Search for the cell housing the specified text and yield its (X, Y) center coordinate. 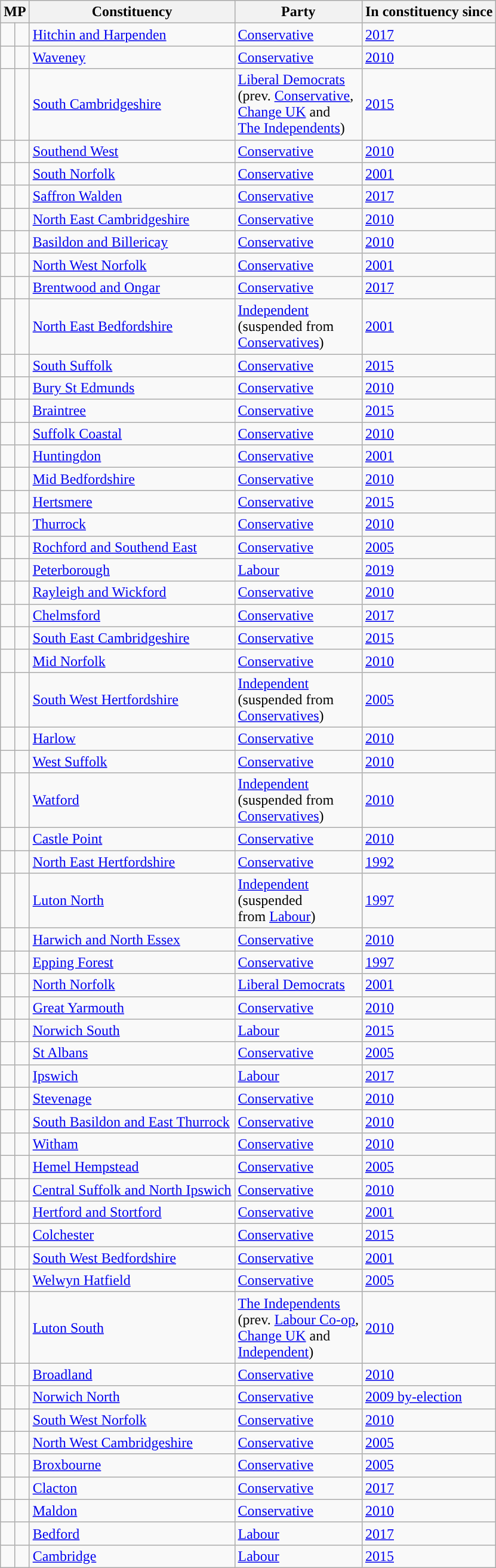
MP (15, 12)
Welwyn Hatfield (132, 1281)
South Norfolk (132, 174)
Witham (132, 1144)
North East Cambridgeshire (132, 219)
North West Norfolk (132, 265)
Broxbourne (132, 1465)
Watford (132, 800)
Stevenage (132, 1098)
Rayleigh and Wickford (132, 593)
Saffron Walden (132, 197)
North West Cambridgeshire (132, 1443)
Norwich North (132, 1397)
Castle Point (132, 839)
1992 (429, 862)
Mid Norfolk (132, 661)
Waveney (132, 57)
Southend West (132, 151)
South West Bedfordshire (132, 1258)
Colchester (132, 1235)
Constituency (132, 12)
Hitchin and Harpenden (132, 35)
Hertsmere (132, 502)
Central Suffolk and North Ipswich (132, 1189)
South West Hertfordshire (132, 699)
South West Norfolk (132, 1420)
Luton North (132, 901)
Broadland (132, 1374)
Cambridge (132, 1556)
South East Cambridgeshire (132, 638)
In constituency since (429, 12)
Hemel Hempstead (132, 1167)
North East Hertfordshire (132, 862)
St Albans (132, 1053)
Peterborough (132, 570)
Party (298, 12)
Mid Bedfordshire (132, 479)
Great Yarmouth (132, 1008)
North East Bedfordshire (132, 326)
Liberal Democrats (298, 985)
Basildon and Billericay (132, 242)
West Suffolk (132, 762)
Thurrock (132, 524)
Suffolk Coastal (132, 434)
Clacton (132, 1488)
South Cambridgeshire (132, 104)
Bedford (132, 1533)
Epping Forest (132, 962)
Luton South (132, 1327)
North Norfolk (132, 985)
South Suffolk (132, 365)
Harlow (132, 738)
The Independents(prev. Labour Co-op,Change UK andIndependent) (298, 1327)
Chelmsford (132, 615)
2019 (429, 570)
Independent(suspendedfrom Labour) (298, 901)
Hertford and Stortford (132, 1213)
Rochford and Southend East (132, 547)
Braintree (132, 411)
Bury St Edmunds (132, 388)
South Basildon and East Thurrock (132, 1121)
Norwich South (132, 1030)
Liberal Democrats(prev. Conservative,Change UK andThe Independents) (298, 104)
Brentwood and Ongar (132, 287)
Huntingdon (132, 456)
Ipswich (132, 1076)
Maldon (132, 1511)
2009 by-election (429, 1397)
Harwich and North Essex (132, 940)
